Pinpoint the cell where the given text exists, returning its (x, y) midpoint coordinate. 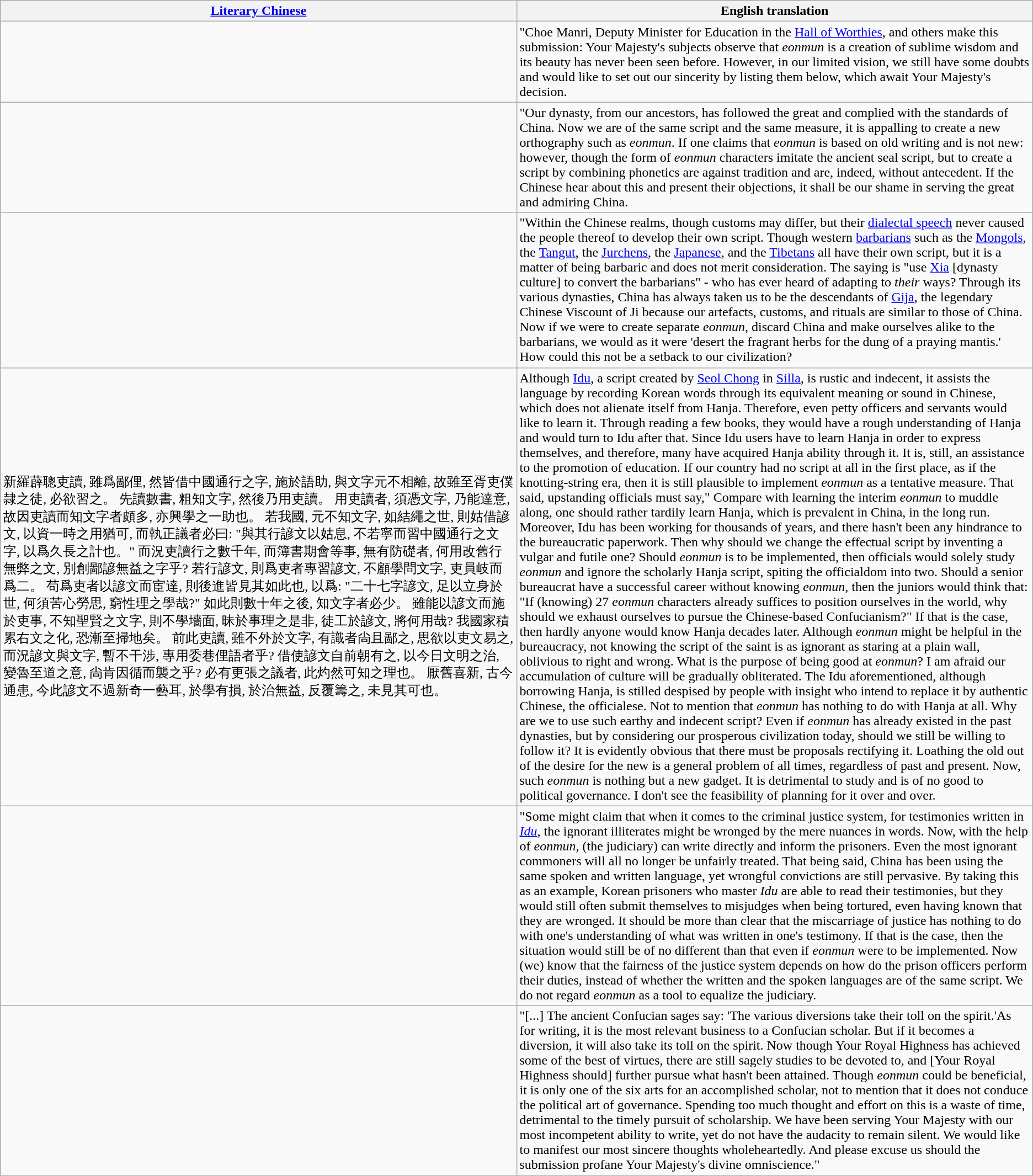
Literary Chinese (258, 11)
English translation (775, 11)
